Output the (x, y) coordinate of the center of the cell containing the given text.  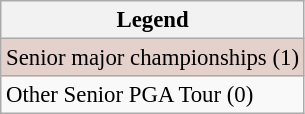
Other Senior PGA Tour (0) (153, 95)
Senior major championships (1) (153, 58)
Legend (153, 20)
